Identify which cell holds the provided text, then report its [x, y] central coordinate. 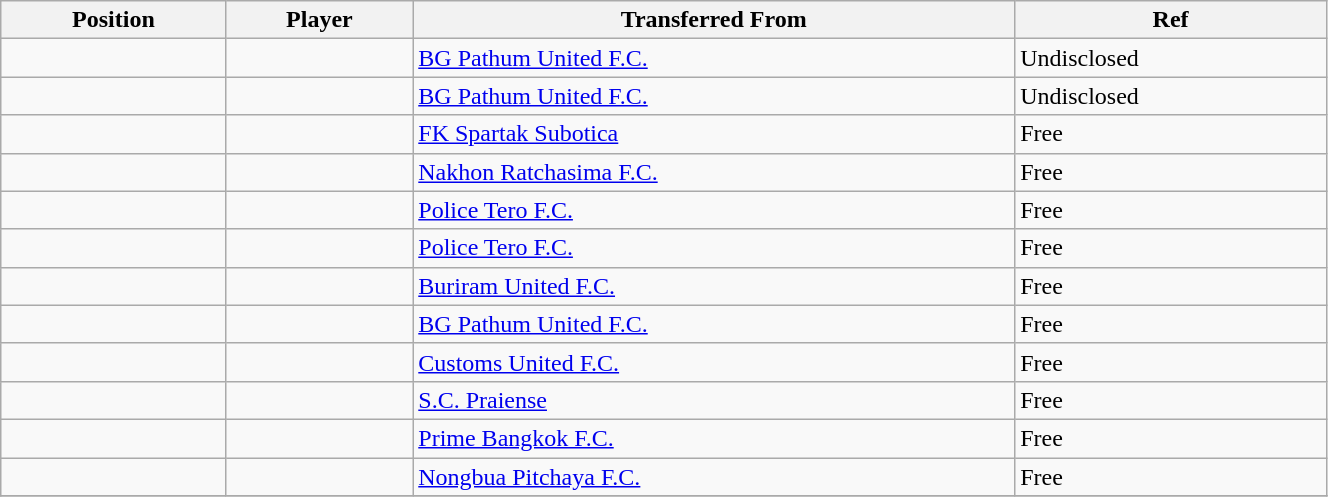
Position [114, 20]
Player [320, 20]
Transferred From [714, 20]
S.C. Praiense [714, 400]
Customs United F.C. [714, 362]
Ref [1171, 20]
Buriram United F.C. [714, 286]
Prime Bangkok F.C. [714, 438]
FK Spartak Subotica [714, 134]
Nongbua Pitchaya F.C. [714, 477]
Nakhon Ratchasima F.C. [714, 172]
